Capture the cell that displays the provided text and extract its (x, y) central coordinate. 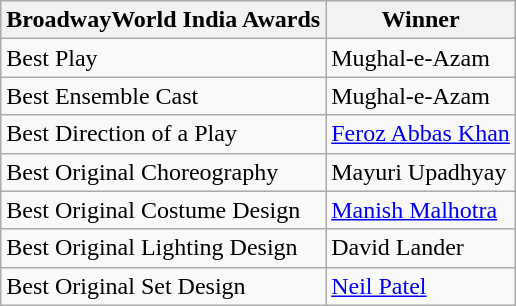
Feroz Abbas Khan (421, 134)
Best Original Costume Design (164, 210)
Best Play (164, 58)
Neil Patel (421, 286)
Best Original Choreography (164, 172)
Best Original Set Design (164, 286)
Winner (421, 20)
David Lander (421, 248)
Mayuri Upadhyay (421, 172)
Best Direction of a Play (164, 134)
BroadwayWorld India Awards (164, 20)
Best Original Lighting Design (164, 248)
Manish Malhotra (421, 210)
Best Ensemble Cast (164, 96)
